Pinpoint the cell where the given text exists, returning its [x, y] midpoint coordinate. 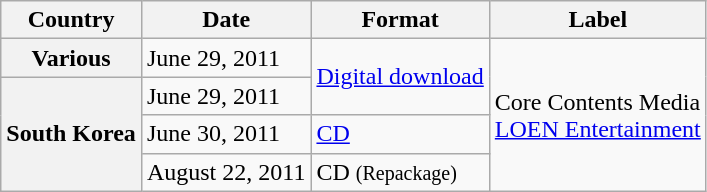
Digital download [400, 77]
Format [400, 20]
Label [598, 20]
CD (Repackage) [400, 172]
Various [72, 58]
CD [400, 134]
August 22, 2011 [226, 172]
Date [226, 20]
June 30, 2011 [226, 134]
Country [72, 20]
South Korea [72, 134]
Core Contents MediaLOEN Entertainment [598, 115]
